Detect which cell encompasses the target text, then output its (X, Y) center coordinate. 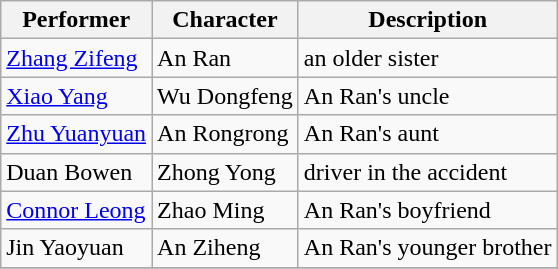
an older sister (428, 58)
Character (226, 20)
Zhong Yong (226, 172)
An Rongrong (226, 134)
An Ran's younger brother (428, 248)
Description (428, 20)
Duan Bowen (76, 172)
An Ran (226, 58)
Wu Dongfeng (226, 96)
An Ran's uncle (428, 96)
Zhao Ming (226, 210)
Jin Yaoyuan (76, 248)
An Ran's boyfriend (428, 210)
Zhang Zifeng (76, 58)
Zhu Yuanyuan (76, 134)
Xiao Yang (76, 96)
Connor Leong (76, 210)
Performer (76, 20)
An Ran's aunt (428, 134)
driver in the accident (428, 172)
An Ziheng (226, 248)
